Capture the cell that displays the provided text and extract its [x, y] central coordinate. 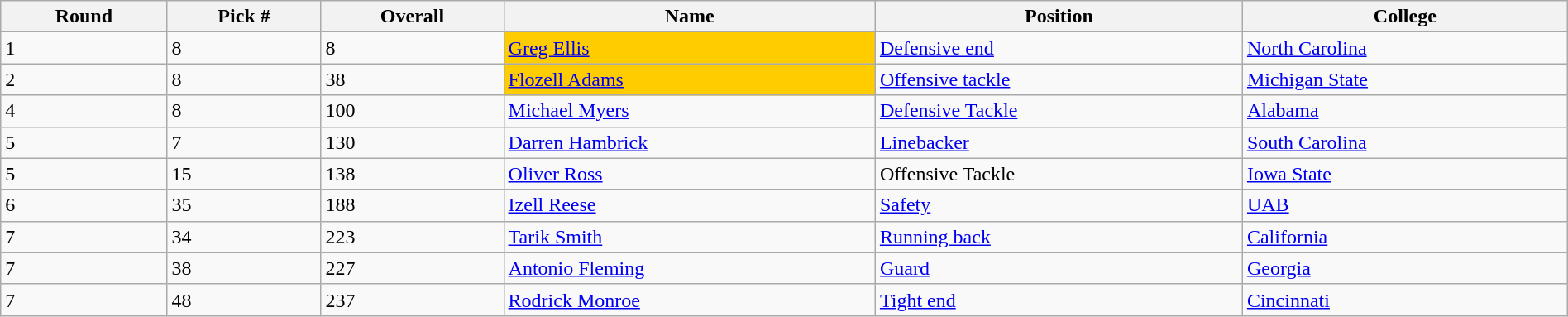
Tight end [1059, 300]
227 [412, 268]
Offensive Tackle [1059, 174]
6 [84, 205]
Antonio Fleming [690, 268]
1 [84, 48]
UAB [1404, 205]
South Carolina [1404, 142]
Michael Myers [690, 111]
2 [84, 79]
Alabama [1404, 111]
Defensive Tackle [1059, 111]
188 [412, 205]
Rodrick Monroe [690, 300]
Name [690, 17]
Round [84, 17]
34 [244, 237]
Linebacker [1059, 142]
223 [412, 237]
100 [412, 111]
35 [244, 205]
North Carolina [1404, 48]
Izell Reese [690, 205]
Flozell Adams [690, 79]
Iowa State [1404, 174]
Defensive end [1059, 48]
Offensive tackle [1059, 79]
4 [84, 111]
15 [244, 174]
Cincinnati [1404, 300]
237 [412, 300]
California [1404, 237]
138 [412, 174]
Guard [1059, 268]
Running back [1059, 237]
Georgia [1404, 268]
Michigan State [1404, 79]
Oliver Ross [690, 174]
College [1404, 17]
Safety [1059, 205]
Tarik Smith [690, 237]
Greg Ellis [690, 48]
Position [1059, 17]
Pick # [244, 17]
Darren Hambrick [690, 142]
48 [244, 300]
130 [412, 142]
Overall [412, 17]
